Locate the cell with the specified text and output its (X, Y) center coordinate. 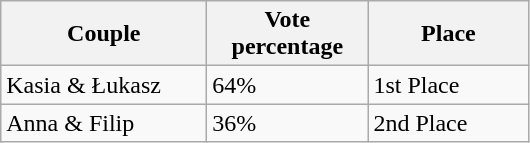
Kasia & Łukasz (104, 85)
64% (288, 85)
Place (448, 34)
Couple (104, 34)
36% (288, 123)
Anna & Filip (104, 123)
2nd Place (448, 123)
1st Place (448, 85)
Vote percentage (288, 34)
